Capture the cell that displays the provided text and extract its (X, Y) central coordinate. 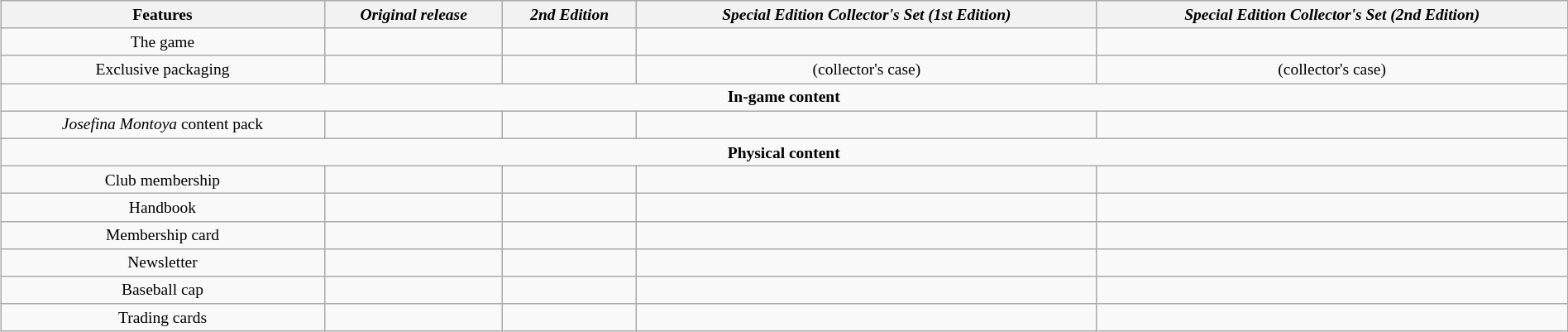
Exclusive packaging (162, 70)
Special Edition Collector's Set (2nd Edition) (1331, 15)
2nd Edition (570, 15)
Baseball cap (162, 290)
Club membership (162, 179)
Features (162, 15)
Handbook (162, 207)
Physical content (783, 152)
Josefina Montoya content pack (162, 124)
Trading cards (162, 318)
In-game content (783, 98)
Newsletter (162, 262)
Membership card (162, 235)
Special Edition Collector's Set (1st Edition) (867, 15)
Original release (414, 15)
The game (162, 41)
